From the cell containing the given text, extract its center point as [x, y] coordinate. 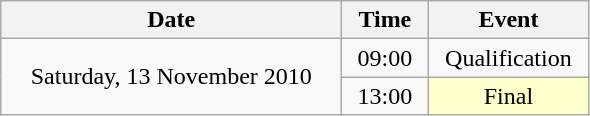
Saturday, 13 November 2010 [172, 77]
Time [385, 20]
Date [172, 20]
13:00 [385, 96]
Final [508, 96]
Qualification [508, 58]
Event [508, 20]
09:00 [385, 58]
